Search for the cell housing the specified text and yield its (x, y) center coordinate. 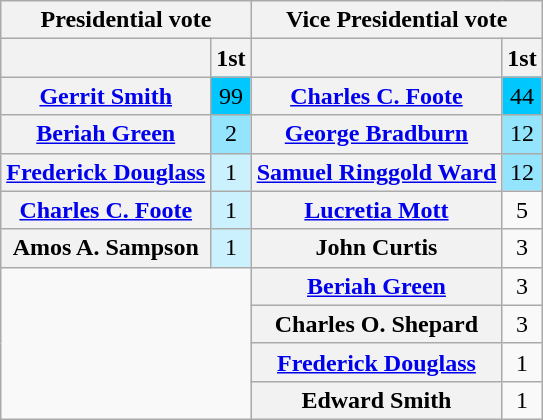
Vice Presidential vote (396, 20)
5 (522, 210)
George Bradburn (376, 134)
44 (522, 96)
Charles O. Shepard (376, 324)
Presidential vote (126, 20)
Samuel Ringgold Ward (376, 172)
2 (231, 134)
Edward Smith (376, 400)
Amos A. Sampson (106, 248)
99 (231, 96)
Gerrit Smith (106, 96)
Lucretia Mott (376, 210)
John Curtis (376, 248)
